Capture the cell that displays the provided text and extract its (x, y) central coordinate. 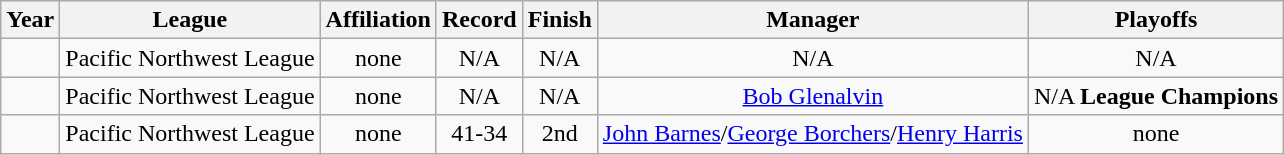
Bob Glenalvin (812, 96)
2nd (560, 134)
John Barnes/George Borchers/Henry Harris (812, 134)
Record (479, 20)
Manager (812, 20)
Finish (560, 20)
N/A League Champions (1156, 96)
League (190, 20)
Year (30, 20)
Affiliation (378, 20)
41-34 (479, 134)
Playoffs (1156, 20)
